Pinpoint the cell where the given text exists, returning its [x, y] midpoint coordinate. 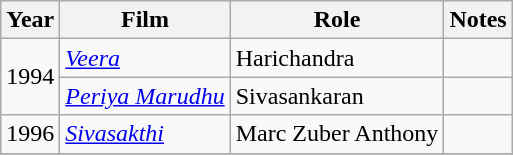
Sivasakthi [145, 134]
Marc Zuber Anthony [337, 134]
Sivasankaran [337, 96]
Notes [478, 20]
1996 [30, 134]
Periya Marudhu [145, 96]
Harichandra [337, 58]
Film [145, 20]
Veera [145, 58]
Role [337, 20]
1994 [30, 77]
Year [30, 20]
